Pinpoint the cell where the given text exists, returning its (X, Y) midpoint coordinate. 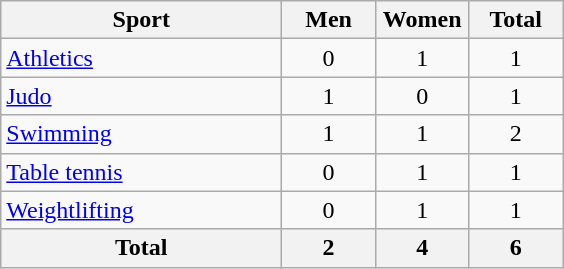
Judo (142, 96)
Weightlifting (142, 210)
Table tennis (142, 172)
Men (329, 20)
Sport (142, 20)
4 (422, 248)
Swimming (142, 134)
Athletics (142, 58)
6 (516, 248)
Women (422, 20)
